Extract the [X, Y] coordinate from the center of the cell holding the provided text.  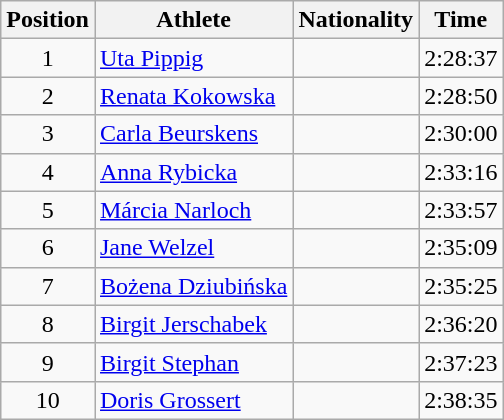
10 [48, 400]
Anna Rybicka [193, 172]
Jane Welzel [193, 248]
Athlete [193, 20]
2:33:57 [461, 210]
3 [48, 134]
4 [48, 172]
2:35:09 [461, 248]
5 [48, 210]
2:35:25 [461, 286]
Uta Pippig [193, 58]
6 [48, 248]
Doris Grossert [193, 400]
2:37:23 [461, 362]
2:38:35 [461, 400]
Nationality [356, 20]
Position [48, 20]
2:30:00 [461, 134]
Time [461, 20]
Renata Kokowska [193, 96]
2:33:16 [461, 172]
Birgit Jerschabek [193, 324]
Márcia Narloch [193, 210]
Carla Beurskens [193, 134]
2:28:37 [461, 58]
8 [48, 324]
1 [48, 58]
7 [48, 286]
2 [48, 96]
Birgit Stephan [193, 362]
2:36:20 [461, 324]
9 [48, 362]
2:28:50 [461, 96]
Bożena Dziubińska [193, 286]
